Output the [X, Y] coordinate of the center of the cell containing the given text.  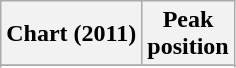
Chart (2011) [72, 34]
Peakposition [188, 34]
